From the cell containing the given text, extract its center point as (x, y) coordinate. 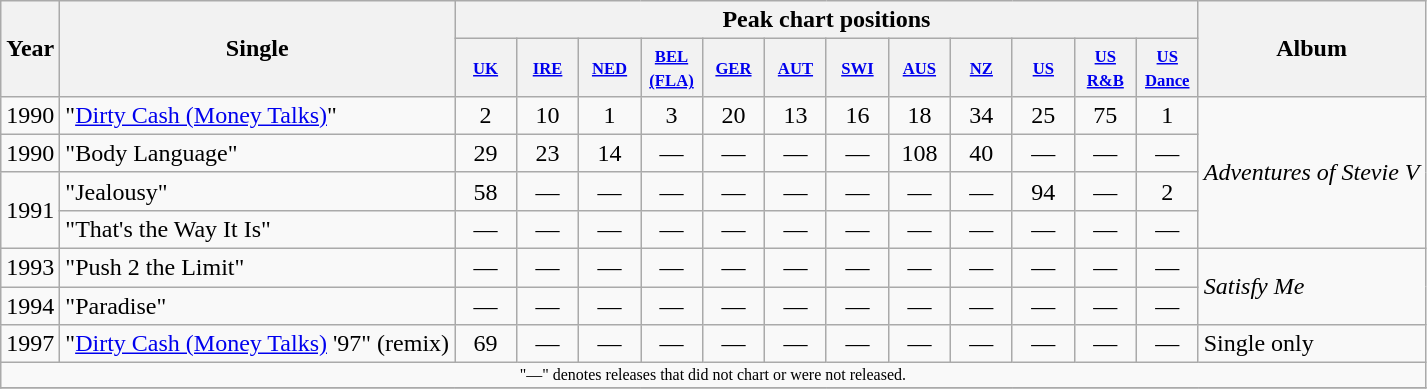
20 (733, 115)
3 (672, 115)
25 (1043, 115)
23 (548, 153)
40 (981, 153)
"That's the Way It Is" (258, 229)
Single (258, 49)
SWI (857, 68)
1997 (30, 344)
1994 (30, 306)
Satisfy Me (1312, 287)
US (1043, 68)
"Jealousy" (258, 191)
GER (733, 68)
10 (548, 115)
Album (1312, 49)
"Dirty Cash (Money Talks)" (258, 115)
US Dance (1167, 68)
18 (919, 115)
34 (981, 115)
Year (30, 49)
Adventures of Stevie V (1312, 172)
1991 (30, 210)
AUT (795, 68)
"Push 2 the Limit" (258, 268)
UK (486, 68)
14 (610, 153)
US R&B (1105, 68)
"—" denotes releases that did not chart or were not released. (713, 375)
"Dirty Cash (Money Talks) '97" (remix) (258, 344)
69 (486, 344)
"Body Language" (258, 153)
29 (486, 153)
94 (1043, 191)
IRE (548, 68)
BEL(FLA) (672, 68)
NED (610, 68)
Peak chart positions (827, 20)
NZ (981, 68)
75 (1105, 115)
58 (486, 191)
"Paradise" (258, 306)
AUS (919, 68)
16 (857, 115)
Single only (1312, 344)
108 (919, 153)
1993 (30, 268)
13 (795, 115)
